Extract the (X, Y) coordinate from the center of the cell holding the provided text.  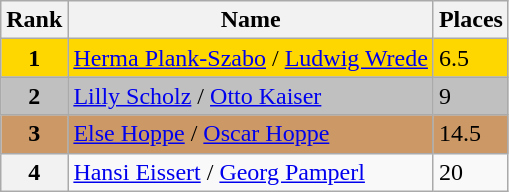
Else Hoppe / Oscar Hoppe (251, 134)
6.5 (470, 58)
3 (34, 134)
Lilly Scholz / Otto Kaiser (251, 96)
4 (34, 172)
1 (34, 58)
Herma Plank-Szabo / Ludwig Wrede (251, 58)
2 (34, 96)
Places (470, 20)
Hansi Eissert / Georg Pamperl (251, 172)
9 (470, 96)
14.5 (470, 134)
20 (470, 172)
Name (251, 20)
Rank (34, 20)
